Pinpoint the cell where the given text exists, returning its (X, Y) midpoint coordinate. 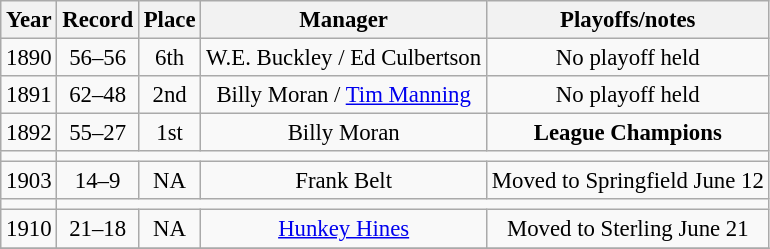
21–18 (98, 229)
W.E. Buckley / Ed Culbertson (344, 58)
Moved to Springfield June 12 (628, 181)
56–56 (98, 58)
1890 (29, 58)
Frank Belt (344, 181)
Billy Moran / Tim Manning (344, 95)
Moved to Sterling June 21 (628, 229)
Year (29, 20)
1910 (29, 229)
Playoffs/notes (628, 20)
League Champions (628, 133)
Manager (344, 20)
Billy Moran (344, 133)
1903 (29, 181)
1891 (29, 95)
55–27 (98, 133)
Place (169, 20)
2nd (169, 95)
1st (169, 133)
14–9 (98, 181)
1892 (29, 133)
62–48 (98, 95)
Hunkey Hines (344, 229)
Record (98, 20)
6th (169, 58)
